Return (x, y) of the center of cell containing provided text 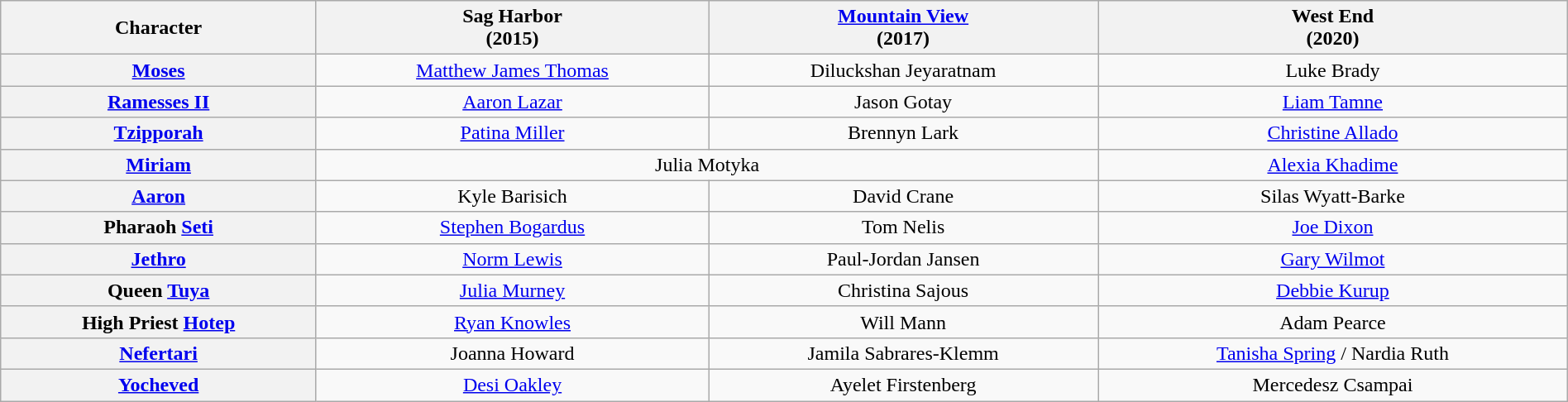
Matthew James Thomas (512, 70)
Mountain View(2017) (903, 28)
Nefertari (159, 353)
Aaron (159, 196)
Miriam (159, 165)
Liam Tamne (1333, 102)
Debbie Kurup (1333, 290)
Jamila Sabrares-Klemm (903, 353)
High Priest Hotep (159, 322)
Patina Miller (512, 133)
Mercedesz Csampai (1333, 385)
Queen Tuya (159, 290)
Jason Gotay (903, 102)
Adam Pearce (1333, 322)
Yocheved (159, 385)
Christine Allado (1333, 133)
Silas Wyatt-Barke (1333, 196)
Christina Sajous (903, 290)
Desi Oakley (512, 385)
Norm Lewis (512, 259)
Diluckshan Jeyaratnam (903, 70)
Tanisha Spring / Nardia Ruth (1333, 353)
Tom Nelis (903, 227)
Luke Brady (1333, 70)
Sag Harbor(2015) (512, 28)
Ramesses II (159, 102)
Character (159, 28)
Moses (159, 70)
Ayelet Firstenberg (903, 385)
Kyle Barisich (512, 196)
Joanna Howard (512, 353)
Gary Wilmot (1333, 259)
Stephen Bogardus (512, 227)
Joe Dixon (1333, 227)
David Crane (903, 196)
Will Mann (903, 322)
Julia Motyka (706, 165)
Ryan Knowles (512, 322)
Pharaoh Seti (159, 227)
Aaron Lazar (512, 102)
West End(2020) (1333, 28)
Julia Murney (512, 290)
Paul-Jordan Jansen (903, 259)
Alexia Khadime (1333, 165)
Brennyn Lark (903, 133)
Jethro (159, 259)
Tzipporah (159, 133)
